Determine the (X, Y) coordinate at the center of the cell enclosing the given text.  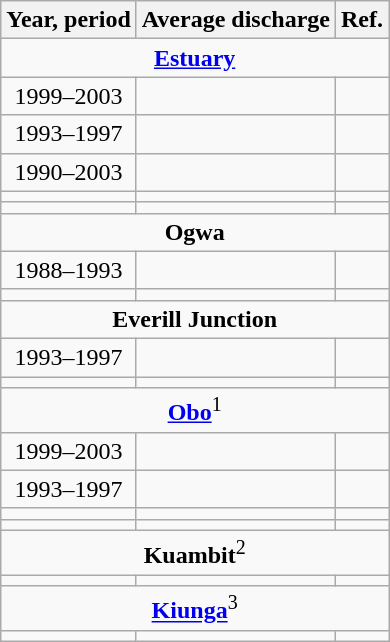
Year, period (69, 20)
Ref. (362, 20)
Average discharge (236, 20)
Everill Junction (195, 319)
Obo1 (195, 410)
Kuambit2 (195, 552)
Ogwa (195, 232)
1990–2003 (69, 172)
1988–1993 (69, 270)
Estuary (195, 58)
Kiunga3 (195, 608)
